Detect which cell encompasses the target text, then output its (x, y) center coordinate. 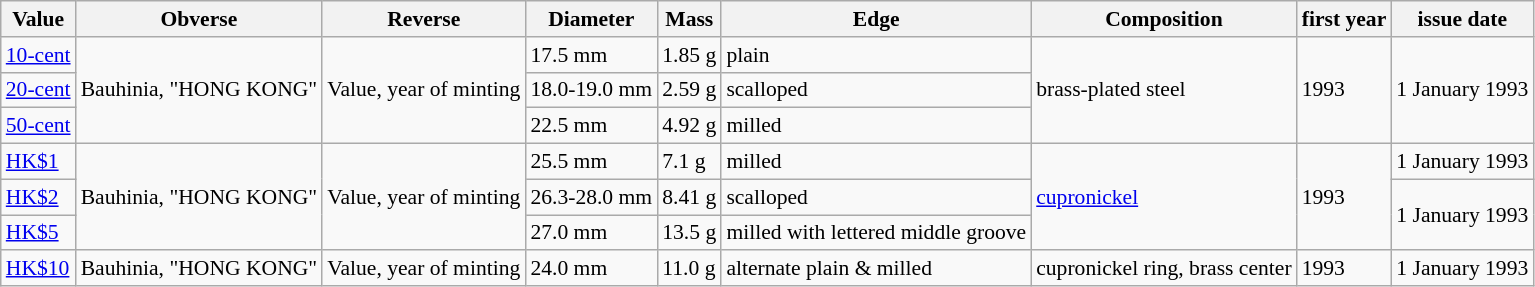
HK$2 (38, 197)
HK$5 (38, 233)
24.0 mm (591, 269)
HK$10 (38, 269)
7.1 g (689, 162)
10-cent (38, 55)
13.5 g (689, 233)
27.0 mm (591, 233)
2.59 g (689, 90)
1.85 g (689, 55)
cupronickel (1164, 198)
17.5 mm (591, 55)
Value (38, 19)
alternate plain & milled (876, 269)
Mass (689, 19)
HK$1 (38, 162)
25.5 mm (591, 162)
18.0-19.0 mm (591, 90)
4.92 g (689, 126)
20-cent (38, 90)
Reverse (424, 19)
26.3-28.0 mm (591, 197)
Edge (876, 19)
11.0 g (689, 269)
Diameter (591, 19)
Obverse (200, 19)
issue date (1462, 19)
50-cent (38, 126)
Composition (1164, 19)
first year (1344, 19)
brass-plated steel (1164, 90)
8.41 g (689, 197)
plain (876, 55)
22.5 mm (591, 126)
milled with lettered middle groove (876, 233)
cupronickel ring, brass center (1164, 269)
